For the text-containing cell, return its midpoint in (X, Y) coordinate format. 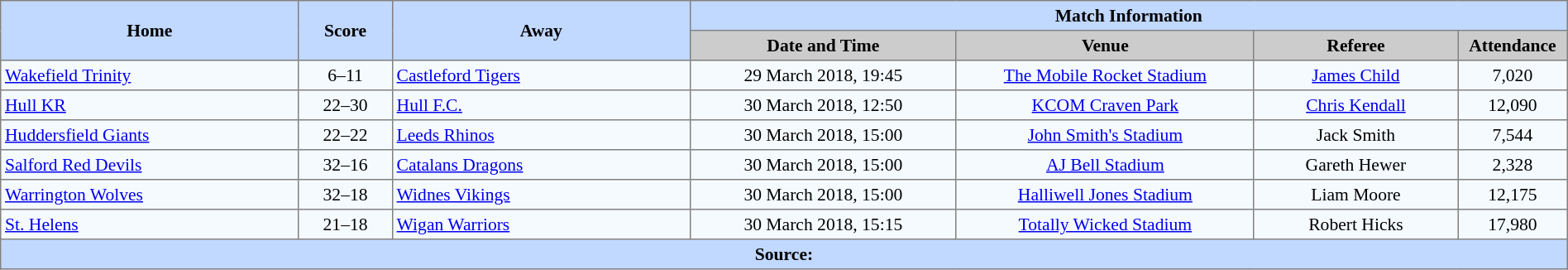
Chris Kendall (1355, 105)
Castleford Tigers (541, 75)
30 March 2018, 12:50 (823, 105)
AJ Bell Stadium (1105, 165)
St. Helens (150, 224)
22–30 (346, 105)
2,328 (1513, 165)
12,090 (1513, 105)
Date and Time (823, 46)
Robert Hicks (1355, 224)
Source: (784, 254)
Hull KR (150, 105)
Halliwell Jones Stadium (1105, 195)
Match Information (1128, 16)
John Smith's Stadium (1105, 135)
22–22 (346, 135)
17,980 (1513, 224)
Leeds Rhinos (541, 135)
The Mobile Rocket Stadium (1105, 75)
Gareth Hewer (1355, 165)
Liam Moore (1355, 195)
Warrington Wolves (150, 195)
Salford Red Devils (150, 165)
12,175 (1513, 195)
7,544 (1513, 135)
Jack Smith (1355, 135)
Home (150, 31)
6–11 (346, 75)
James Child (1355, 75)
32–16 (346, 165)
Away (541, 31)
32–18 (346, 195)
30 March 2018, 15:15 (823, 224)
Totally Wicked Stadium (1105, 224)
Hull F.C. (541, 105)
Wakefield Trinity (150, 75)
Catalans Dragons (541, 165)
Huddersfield Giants (150, 135)
29 March 2018, 19:45 (823, 75)
21–18 (346, 224)
Score (346, 31)
KCOM Craven Park (1105, 105)
Referee (1355, 46)
Venue (1105, 46)
7,020 (1513, 75)
Wigan Warriors (541, 224)
Widnes Vikings (541, 195)
Attendance (1513, 46)
